From the cell containing the given text, extract its center point as (x, y) coordinate. 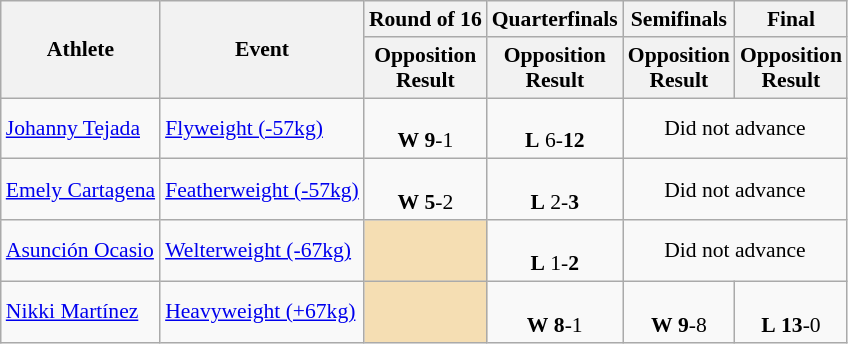
Quarterfinals (555, 19)
L 2-3 (555, 190)
Round of 16 (426, 19)
Athlete (80, 50)
Semifinals (679, 19)
Asunción Ocasio (80, 250)
Flyweight (-57kg) (262, 128)
W 9-8 (679, 312)
Final (791, 19)
Heavyweight (+67kg) (262, 312)
Emely Cartagena (80, 190)
Nikki Martínez (80, 312)
W 8-1 (555, 312)
Featherweight (-57kg) (262, 190)
Welterweight (-67kg) (262, 250)
L 13-0 (791, 312)
W 5-2 (426, 190)
Johanny Tejada (80, 128)
W 9-1 (426, 128)
Event (262, 50)
L 6-12 (555, 128)
L 1-2 (555, 250)
